Scan for the cell matching the given text and deliver its (X, Y) coordinate at center. 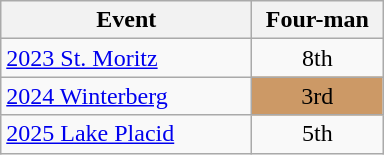
Four-man (318, 20)
2024 Winterberg (126, 96)
5th (318, 134)
8th (318, 58)
2023 St. Moritz (126, 58)
Event (126, 20)
3rd (318, 96)
2025 Lake Placid (126, 134)
